Return the (x, y) coordinate for the center point of the cell that contains the specified text.  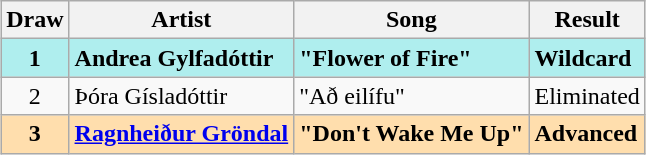
Artist (182, 20)
Draw (35, 20)
1 (35, 58)
Eliminated (587, 96)
Advanced (587, 134)
"Að eilífu" (412, 96)
Song (412, 20)
"Don't Wake Me Up" (412, 134)
Þóra Gísladóttir (182, 96)
3 (35, 134)
"Flower of Fire" (412, 58)
Andrea Gylfadóttir (182, 58)
Wildcard (587, 58)
Result (587, 20)
2 (35, 96)
Ragnheiður Gröndal (182, 134)
